Output the (x, y) coordinate of the center of the cell containing the given text.  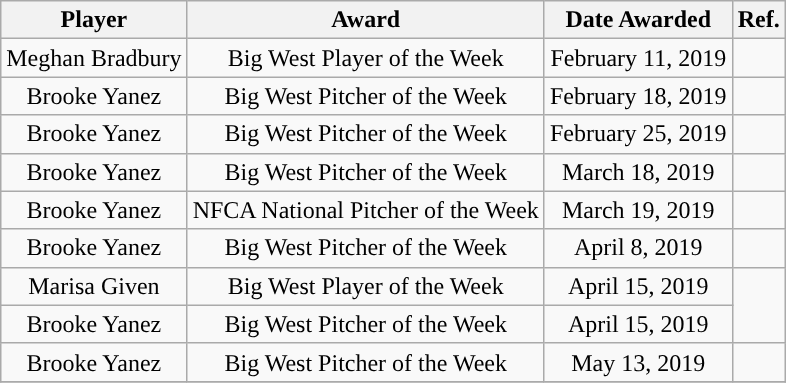
April 8, 2019 (638, 248)
Date Awarded (638, 20)
March 18, 2019 (638, 172)
March 19, 2019 (638, 210)
February 25, 2019 (638, 134)
Meghan Bradbury (94, 58)
Marisa Given (94, 286)
February 11, 2019 (638, 58)
Award (366, 20)
Player (94, 20)
NFCA National Pitcher of the Week (366, 210)
Ref. (758, 20)
May 13, 2019 (638, 362)
February 18, 2019 (638, 96)
